Provide the [x, y] coordinate of the cell's center where the given text is located.  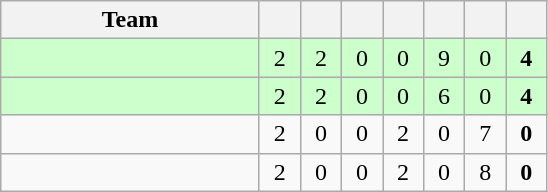
7 [486, 134]
Team [130, 20]
9 [444, 58]
6 [444, 96]
8 [486, 172]
